Find where the given text appears and provide that cell's center as [x, y] coordinate. 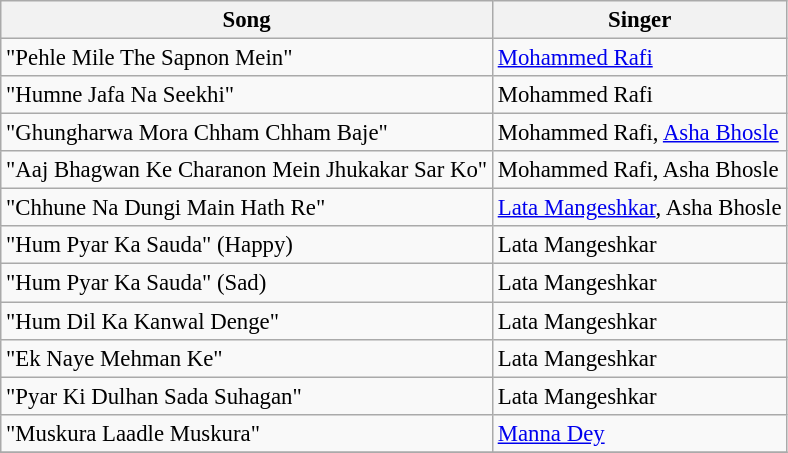
Singer [639, 20]
"Ek Naye Mehman Ke" [247, 358]
"Muskura Laadle Muskura" [247, 433]
"Pehle Mile The Sapnon Mein" [247, 58]
"Chhune Na Dungi Main Hath Re" [247, 208]
"Ghungharwa Mora Chham Chham Baje" [247, 133]
Lata Mangeshkar, Asha Bhosle [639, 208]
"Pyar Ki Dulhan Sada Suhagan" [247, 396]
"Hum Pyar Ka Sauda" (Sad) [247, 283]
"Humne Jafa Na Seekhi" [247, 95]
Song [247, 20]
"Hum Pyar Ka Sauda" (Happy) [247, 245]
"Hum Dil Ka Kanwal Denge" [247, 321]
Manna Dey [639, 433]
"Aaj Bhagwan Ke Charanon Mein Jhukakar Sar Ko" [247, 170]
